Capture the cell that displays the provided text and extract its (x, y) central coordinate. 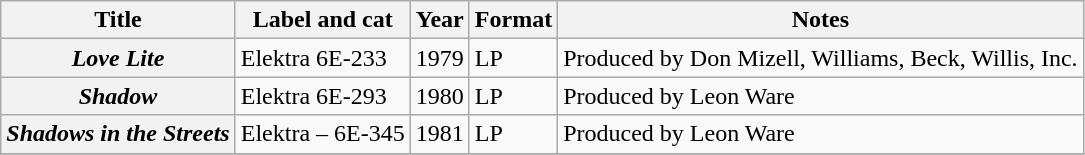
1979 (440, 58)
Produced by Don Mizell, Williams, Beck, Willis, Inc. (821, 58)
Format (513, 20)
1981 (440, 134)
Elektra 6E-233 (322, 58)
Love Lite (118, 58)
Shadow (118, 96)
Elektra – 6E-345 (322, 134)
Title (118, 20)
Year (440, 20)
Notes (821, 20)
Elektra 6E-293 (322, 96)
Label and cat (322, 20)
Shadows in the Streets (118, 134)
1980 (440, 96)
